For the text-containing cell, return its midpoint in (x, y) coordinate format. 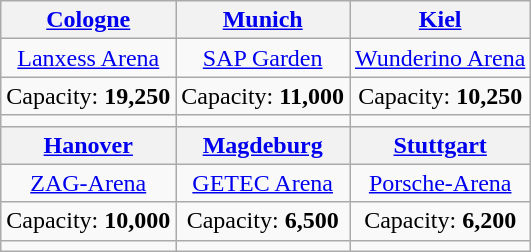
Capacity: 6,200 (440, 221)
Wunderino Arena (440, 58)
Capacity: 10,250 (440, 96)
ZAG-Arena (88, 183)
Hanover (88, 145)
Stuttgart (440, 145)
Kiel (440, 20)
SAP Garden (263, 58)
Capacity: 6,500 (263, 221)
Lanxess Arena (88, 58)
Munich (263, 20)
Capacity: 10,000 (88, 221)
Magdeburg (263, 145)
Capacity: 19,250 (88, 96)
GETEC Arena (263, 183)
Cologne (88, 20)
Porsche-Arena (440, 183)
Capacity: 11,000 (263, 96)
